Search for the cell housing the specified text and yield its [X, Y] center coordinate. 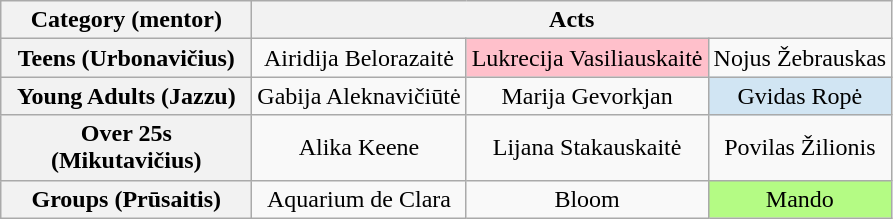
Groups (Prūsaitis) [126, 199]
Category (mentor) [126, 20]
Povilas Žilionis [800, 148]
Lukrecija Vasiliauskaitė [587, 58]
Bloom [587, 199]
Airidija Belorazaitė [359, 58]
Alika Keene [359, 148]
Gvidas Ropė [800, 96]
Gabija Aleknavičiūtė [359, 96]
Teens (Urbonavičius) [126, 58]
Young Adults (Jazzu) [126, 96]
Marija Gevorkjan [587, 96]
Nojus Žebrauskas [800, 58]
Acts [572, 20]
Mando [800, 199]
Lijana Stakauskaitė [587, 148]
Aquarium de Clara [359, 199]
Over 25s (Mikutavičius) [126, 148]
